Detect which cell encompasses the target text, then output its [x, y] center coordinate. 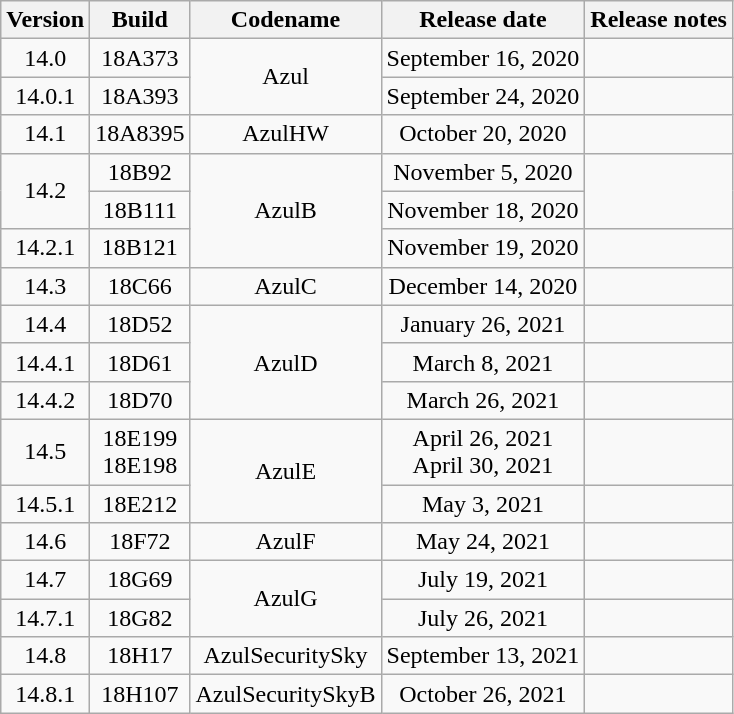
January 26, 2021 [483, 324]
September 13, 2021 [483, 656]
May 3, 2021 [483, 503]
18D52 [140, 324]
14.0.1 [46, 96]
Codename [286, 20]
18A8395 [140, 134]
14.0 [46, 58]
September 24, 2020 [483, 96]
14.8 [46, 656]
AzulHW [286, 134]
September 16, 2020 [483, 58]
18F72 [140, 542]
July 26, 2021 [483, 618]
October 26, 2021 [483, 694]
Build [140, 20]
Release notes [659, 20]
14.6 [46, 542]
18D61 [140, 362]
AzulE [286, 470]
AzulSecuritySkyB [286, 694]
18B92 [140, 172]
March 26, 2021 [483, 400]
14.4.2 [46, 400]
18B111 [140, 210]
18A393 [140, 96]
AzulSecuritySky [286, 656]
October 20, 2020 [483, 134]
14.4 [46, 324]
14.5.1 [46, 503]
May 24, 2021 [483, 542]
November 18, 2020 [483, 210]
18G82 [140, 618]
Version [46, 20]
April 26, 2021April 30, 2021 [483, 452]
18D70 [140, 400]
18H107 [140, 694]
14.3 [46, 286]
AzulB [286, 210]
July 19, 2021 [483, 580]
18G69 [140, 580]
AzulF [286, 542]
14.7 [46, 580]
14.8.1 [46, 694]
AzulG [286, 599]
Release date [483, 20]
18B121 [140, 248]
March 8, 2021 [483, 362]
14.2.1 [46, 248]
18H17 [140, 656]
18E212 [140, 503]
AzulC [286, 286]
14.5 [46, 452]
18A373 [140, 58]
November 19, 2020 [483, 248]
AzulD [286, 362]
14.1 [46, 134]
Azul [286, 77]
14.4.1 [46, 362]
December 14, 2020 [483, 286]
18E19918E198 [140, 452]
18C66 [140, 286]
14.2 [46, 191]
November 5, 2020 [483, 172]
14.7.1 [46, 618]
